Search for the cell housing the specified text and yield its (x, y) center coordinate. 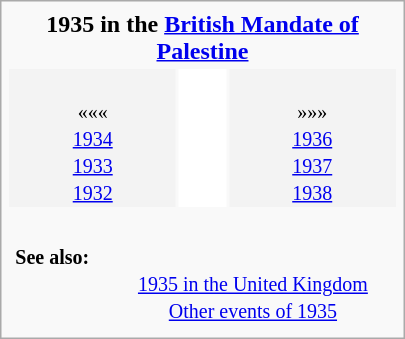
See also: (60, 284)
»»»193619371938 (312, 138)
1935 in the United KingdomOther events of 1935 (254, 284)
«««193419331932 (92, 138)
See also: 1935 in the United KingdomOther events of 1935 (202, 270)
1935 in the British Mandate of Palestine (202, 38)
